Find where the given text appears and provide that cell's center as [x, y] coordinate. 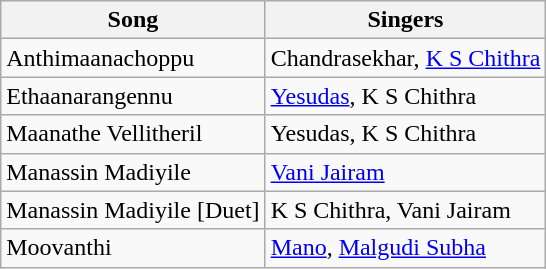
Anthimaanachoppu [133, 58]
Mano, Malgudi Subha [406, 248]
Vani Jairam [406, 172]
Manassin Madiyile [133, 172]
Song [133, 20]
Manassin Madiyile [Duet] [133, 210]
Moovanthi [133, 248]
Maanathe Vellitheril [133, 134]
Ethaanarangennu [133, 96]
Singers [406, 20]
K S Chithra, Vani Jairam [406, 210]
Chandrasekhar, K S Chithra [406, 58]
